Return the (X, Y) coordinate for the center point of the cell that contains the specified text.  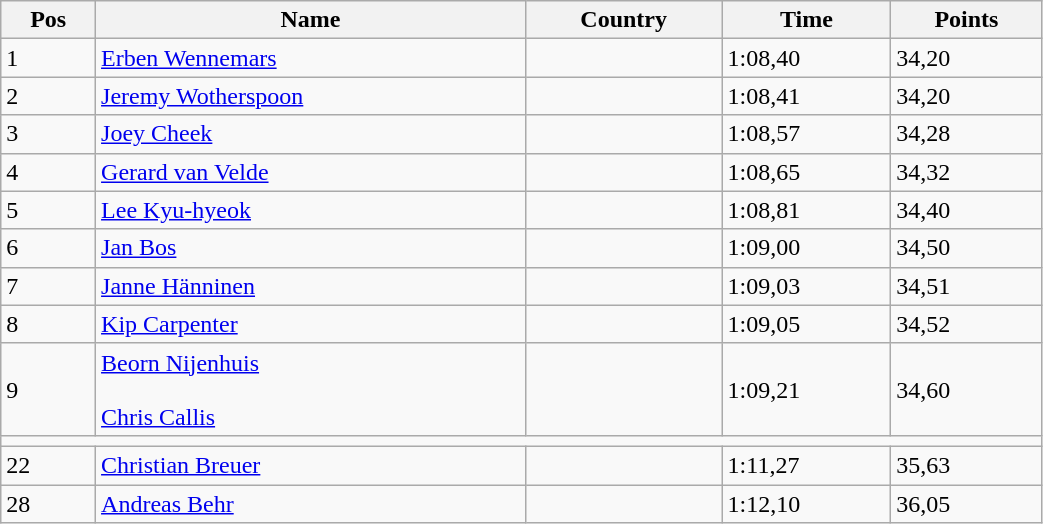
Lee Kyu-hyeok (311, 210)
34,60 (966, 389)
Kip Carpenter (311, 324)
1:11,27 (806, 465)
1:09,00 (806, 248)
1:08,65 (806, 172)
Joey Cheek (311, 134)
1:12,10 (806, 503)
Andreas Behr (311, 503)
Beorn NijenhuisChris Callis (311, 389)
Time (806, 20)
36,05 (966, 503)
3 (48, 134)
Pos (48, 20)
7 (48, 286)
1:09,21 (806, 389)
35,63 (966, 465)
Country (624, 20)
34,51 (966, 286)
8 (48, 324)
1:08,81 (806, 210)
34,40 (966, 210)
Janne Hänninen (311, 286)
Jeremy Wotherspoon (311, 96)
1:08,40 (806, 58)
9 (48, 389)
1:09,05 (806, 324)
Gerard van Velde (311, 172)
Name (311, 20)
2 (48, 96)
Erben Wennemars (311, 58)
1:09,03 (806, 286)
Christian Breuer (311, 465)
1:08,41 (806, 96)
5 (48, 210)
34,50 (966, 248)
34,52 (966, 324)
34,28 (966, 134)
4 (48, 172)
34,32 (966, 172)
1:08,57 (806, 134)
6 (48, 248)
Points (966, 20)
22 (48, 465)
Jan Bos (311, 248)
28 (48, 503)
1 (48, 58)
